For the text-containing cell, return its midpoint in (x, y) coordinate format. 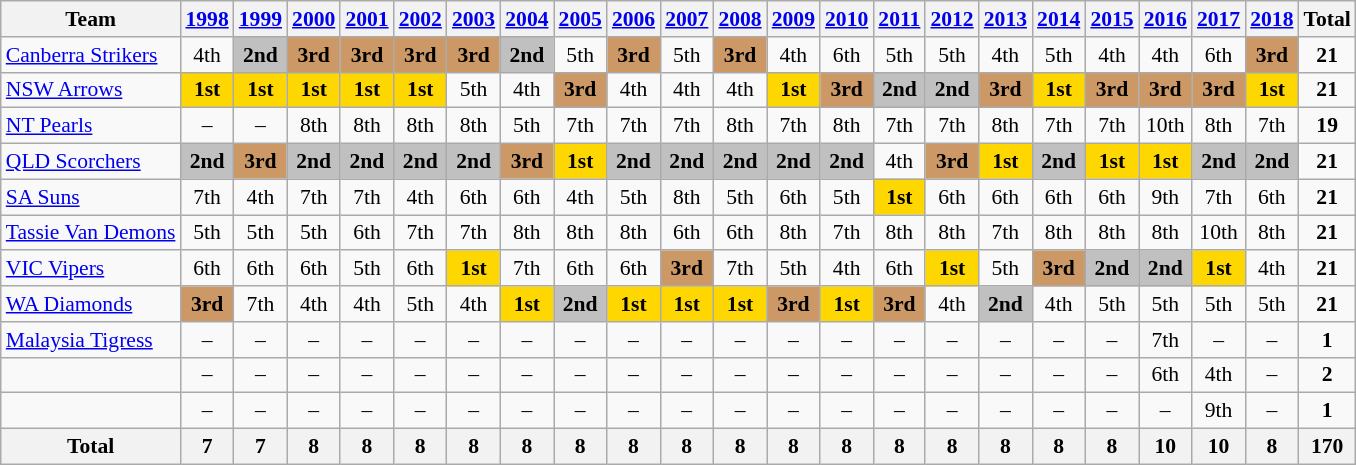
2018 (1272, 19)
2006 (634, 19)
2004 (526, 19)
2009 (794, 19)
VIC Vipers (91, 269)
SA Suns (91, 197)
1998 (206, 19)
Malaysia Tigress (91, 340)
19 (1328, 126)
170 (1328, 447)
1999 (260, 19)
WA Diamonds (91, 304)
2001 (366, 19)
Tassie Van Demons (91, 233)
Team (91, 19)
Canberra Strikers (91, 55)
NSW Arrows (91, 90)
2014 (1058, 19)
2002 (420, 19)
2013 (1006, 19)
QLD Scorchers (91, 162)
2003 (474, 19)
2000 (314, 19)
2005 (580, 19)
2 (1328, 375)
2007 (686, 19)
2010 (846, 19)
2015 (1112, 19)
NT Pearls (91, 126)
2011 (899, 19)
2016 (1166, 19)
2017 (1218, 19)
2008 (740, 19)
2012 (952, 19)
